From the cell containing the given text, extract its center point as [X, Y] coordinate. 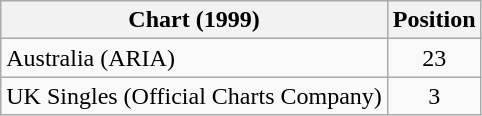
UK Singles (Official Charts Company) [194, 96]
23 [434, 58]
Position [434, 20]
Chart (1999) [194, 20]
3 [434, 96]
Australia (ARIA) [194, 58]
